Return the [X, Y] coordinate for the center point of the cell that contains the specified text.  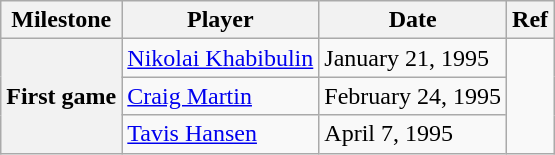
Player [220, 20]
Tavis Hansen [220, 134]
April 7, 1995 [413, 134]
Date [413, 20]
February 24, 1995 [413, 96]
Milestone [62, 20]
First game [62, 96]
Craig Martin [220, 96]
Nikolai Khabibulin [220, 58]
January 21, 1995 [413, 58]
Ref [530, 20]
